Provide the [x, y] coordinate of the cell's center where the given text is located.  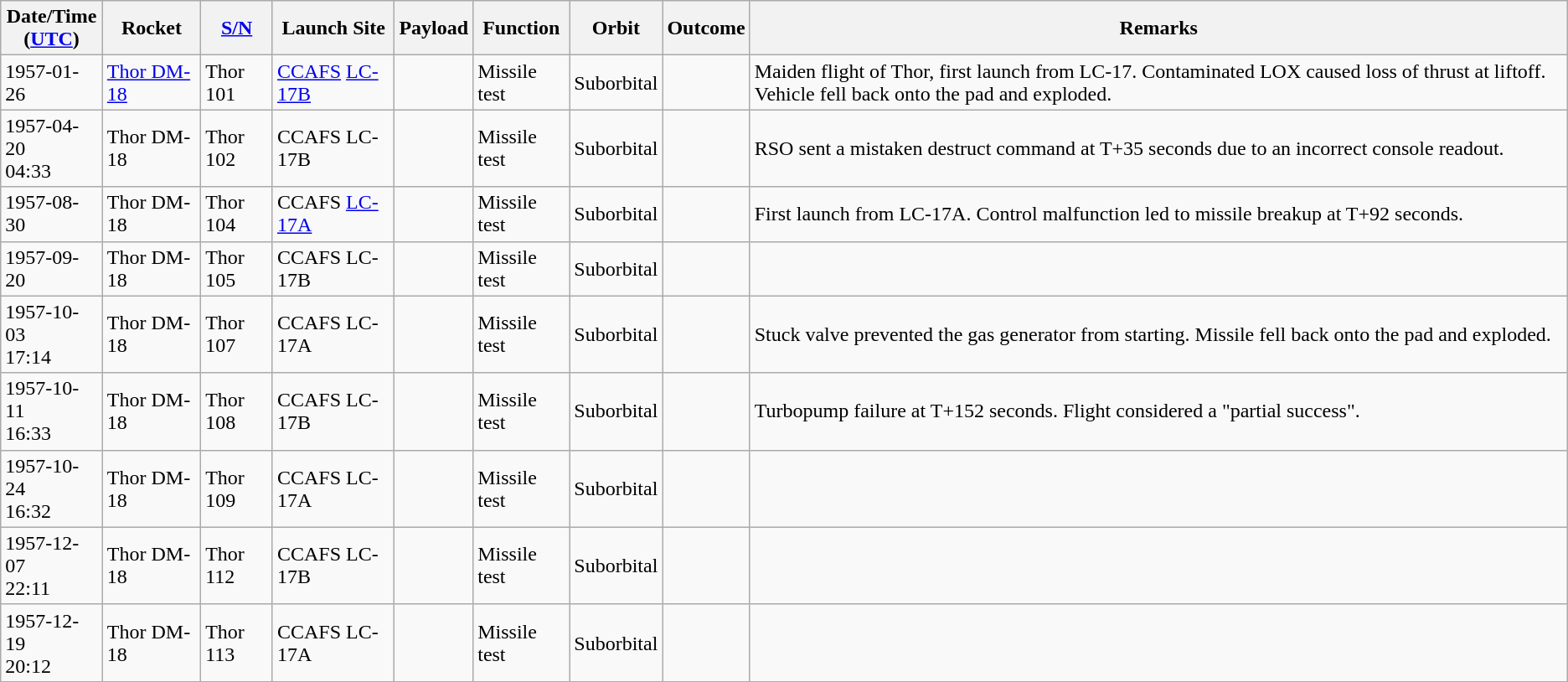
Date/Time(UTC) [52, 28]
Remarks [1158, 28]
Thor 107 [237, 334]
RSO sent a mistaken destruct command at T+35 seconds due to an incorrect console readout. [1158, 148]
Turbopump failure at T+152 seconds. Flight considered a "partial success". [1158, 411]
1957-10-2416:32 [52, 488]
Function [521, 28]
1957-01-26 [52, 82]
Thor 113 [237, 643]
1957-10-0317:14 [52, 334]
Orbit [616, 28]
Rocket [151, 28]
Stuck valve prevented the gas generator from starting. Missile fell back onto the pad and exploded. [1158, 334]
1957-08-30 [52, 214]
Thor 112 [237, 566]
Thor 105 [237, 268]
First launch from LC-17A. Control malfunction led to missile breakup at T+92 seconds. [1158, 214]
1957-04-2004:33 [52, 148]
1957-09-20 [52, 268]
Thor 104 [237, 214]
Outcome [706, 28]
1957-12-1920:12 [52, 643]
Payload [434, 28]
1957-10-1116:33 [52, 411]
1957-12-0722:11 [52, 566]
Launch Site [333, 28]
Thor 108 [237, 411]
Thor 102 [237, 148]
S/N [237, 28]
Thor 101 [237, 82]
Thor 109 [237, 488]
Maiden flight of Thor, first launch from LC-17. Contaminated LOX caused loss of thrust at liftoff. Vehicle fell back onto the pad and exploded. [1158, 82]
